Output the [x, y] coordinate of the center of the cell containing the given text.  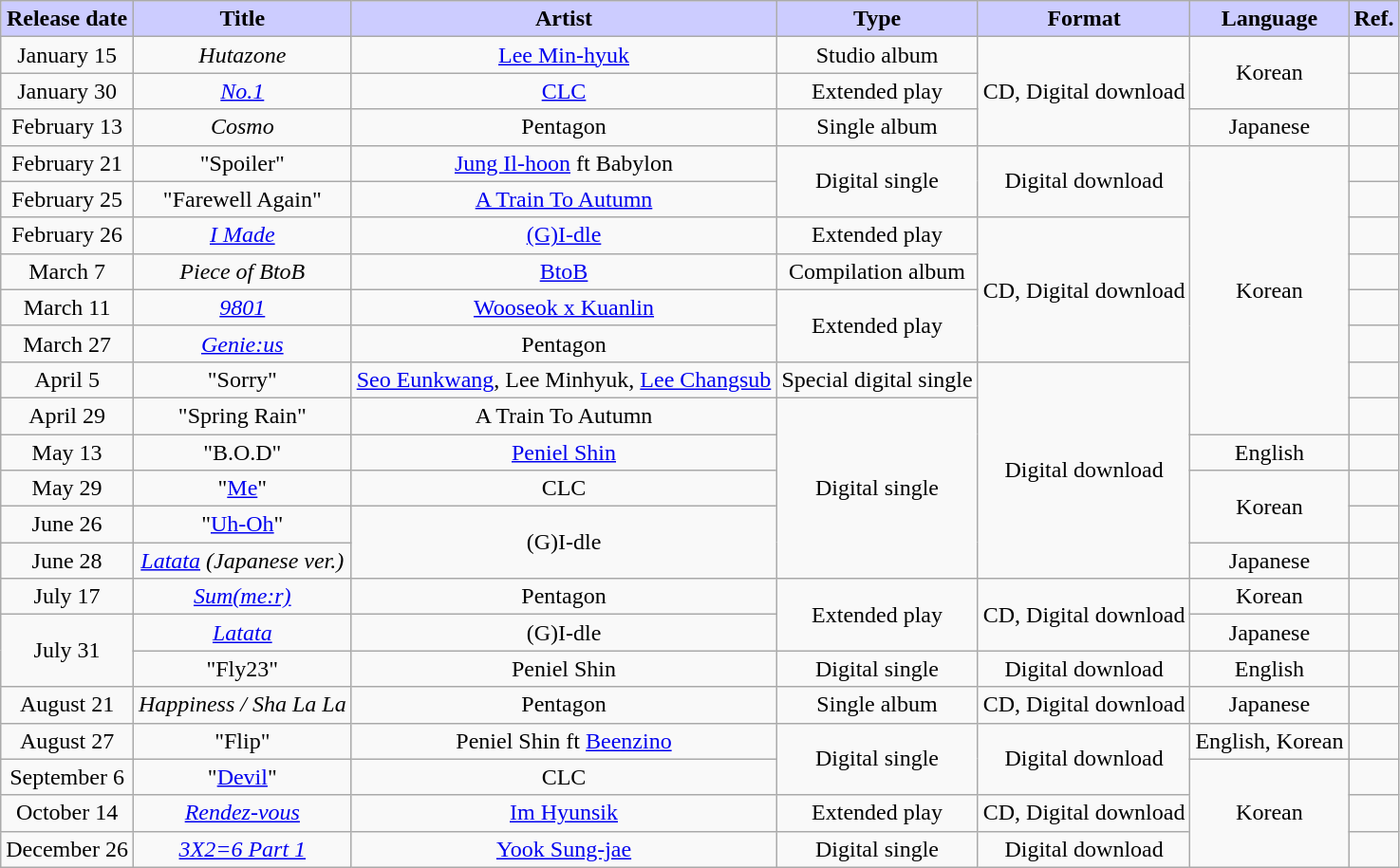
March 11 [67, 307]
"Devil" [242, 777]
Format [1084, 19]
March 27 [67, 343]
June 28 [67, 561]
Wooseok x Kuanlin [564, 307]
August 27 [67, 741]
July 31 [67, 651]
"Farewell Again" [242, 199]
Hutazone [242, 55]
February 25 [67, 199]
3X2=6 Part 1 [242, 849]
Studio album [877, 55]
October 14 [67, 813]
BtoB [564, 271]
"Spoiler" [242, 163]
Piece of BtoB [242, 271]
June 26 [67, 525]
"Fly23" [242, 669]
Seo Eunkwang, Lee Minhyuk, Lee Changsub [564, 379]
July 17 [67, 597]
Genie:us [242, 343]
9801 [242, 307]
Type [877, 19]
Compilation album [877, 271]
English, Korean [1270, 741]
Rendez-vous [242, 813]
August 21 [67, 705]
May 29 [67, 489]
September 6 [67, 777]
I Made [242, 235]
Latata (Japanese ver.) [242, 561]
Ref. [1374, 19]
Sum(me:r) [242, 597]
February 21 [67, 163]
April 29 [67, 416]
Happiness / Sha La La [242, 705]
Release date [67, 19]
April 5 [67, 379]
Latata [242, 633]
Title [242, 19]
"Sorry" [242, 379]
"B.O.D" [242, 452]
February 13 [67, 127]
Lee Min-hyuk [564, 55]
Special digital single [877, 379]
Peniel Shin ft Beenzino [564, 741]
Artist [564, 19]
January 15 [67, 55]
March 7 [67, 271]
"Me" [242, 489]
February 26 [67, 235]
December 26 [67, 849]
Language [1270, 19]
"Spring Rain" [242, 416]
No.1 [242, 91]
May 13 [67, 452]
Yook Sung-jae [564, 849]
Jung Il-hoon ft Babylon [564, 163]
"Flip" [242, 741]
Im Hyunsik [564, 813]
Cosmo [242, 127]
January 30 [67, 91]
"Uh-Oh" [242, 525]
